Pinpoint the cell where the given text exists, returning its [x, y] midpoint coordinate. 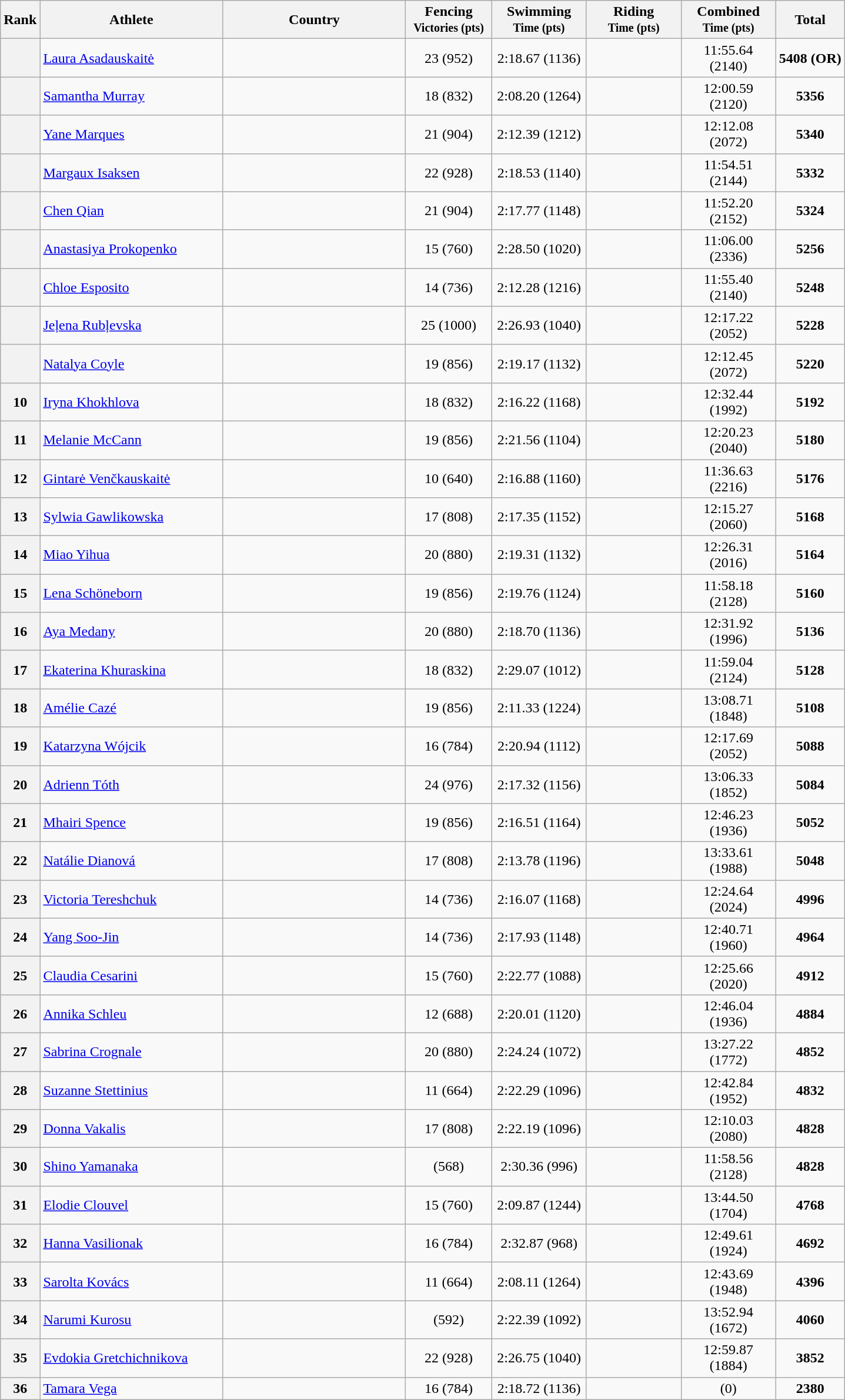
2:20.94 (1112) [539, 746]
Lena Schöneborn [132, 594]
Swimming Time (pts) [539, 20]
2:20.01 (1120) [539, 1013]
5256 [810, 249]
12:31.92 (1996) [728, 631]
32 [20, 1244]
10 (640) [449, 478]
5248 [810, 287]
5176 [810, 478]
Adrienn Tóth [132, 784]
4852 [810, 1052]
11:52.20 (2152) [728, 210]
5052 [810, 823]
12:26.31 (2016) [728, 555]
27 [20, 1052]
11 [20, 440]
21 [20, 823]
5160 [810, 594]
Jeļena Rubļevska [132, 326]
Katarzyna Wójcik [132, 746]
Shino Yamanaka [132, 1167]
Chloe Esposito [132, 287]
4996 [810, 899]
5084 [810, 784]
2:16.22 (1168) [539, 402]
Iryna Khokhlova [132, 402]
3852 [810, 1358]
13:08.71 (1848) [728, 708]
2:22.19 (1096) [539, 1128]
2:21.56 (1104) [539, 440]
2:18.53 (1140) [539, 173]
4964 [810, 937]
2:26.75 (1040) [539, 1358]
13:06.33 (1852) [728, 784]
2:18.70 (1136) [539, 631]
Mhairi Spence [132, 823]
28 [20, 1090]
12:15.27 (2060) [728, 517]
Sarolta Kovács [132, 1281]
Sylwia Gawlikowska [132, 517]
Donna Vakalis [132, 1128]
18 [20, 708]
22 [20, 860]
26 [20, 1013]
4692 [810, 1244]
5340 [810, 134]
Aya Medany [132, 631]
Victoria Tereshchuk [132, 899]
Elodie Clouvel [132, 1205]
12:46.23 (1936) [728, 823]
2:26.93 (1040) [539, 326]
Total [810, 20]
36 [20, 1388]
Gintarė Venčkauskaitė [132, 478]
11:55.64 (2140) [728, 58]
2:17.93 (1148) [539, 937]
11:58.18 (2128) [728, 594]
34 [20, 1320]
23 [20, 899]
5128 [810, 670]
11:36.63 (2216) [728, 478]
25 (1000) [449, 326]
4060 [810, 1320]
13:52.94 (1672) [728, 1320]
2:32.87 (968) [539, 1244]
Yane Marques [132, 134]
17 [20, 670]
5408 (OR) [810, 58]
2:30.36 (996) [539, 1167]
30 [20, 1167]
12 (688) [449, 1013]
5048 [810, 860]
12:42.84 (1952) [728, 1090]
10 [20, 402]
Laura Asadauskaitė [132, 58]
5108 [810, 708]
31 [20, 1205]
Ekaterina Khuraskina [132, 670]
Riding Time (pts) [634, 20]
(568) [449, 1167]
13:27.22 (1772) [728, 1052]
2:13.78 (1196) [539, 860]
5180 [810, 440]
25 [20, 976]
2:28.50 (1020) [539, 249]
2:24.24 (1072) [539, 1052]
2:12.39 (1212) [539, 134]
2:09.87 (1244) [539, 1205]
12:59.87 (1884) [728, 1358]
Miao Yihua [132, 555]
12:20.23 (2040) [728, 440]
Yang Soo-Jin [132, 937]
5332 [810, 173]
Evdokia Gretchichnikova [132, 1358]
2:19.31 (1132) [539, 555]
16 [20, 631]
24 [20, 937]
12:00.59 (2120) [728, 96]
Combined Time (pts) [728, 20]
2:22.77 (1088) [539, 976]
11:59.04 (2124) [728, 670]
5228 [810, 326]
2:17.32 (1156) [539, 784]
4768 [810, 1205]
12:12.45 (2072) [728, 363]
12:43.69 (1948) [728, 1281]
11:58.56 (2128) [728, 1167]
Chen Qian [132, 210]
Country [314, 20]
13 [20, 517]
Melanie McCann [132, 440]
5220 [810, 363]
4832 [810, 1090]
Fencing Victories (pts) [449, 20]
5136 [810, 631]
14 [20, 555]
5324 [810, 210]
4884 [810, 1013]
2:17.77 (1148) [539, 210]
Suzanne Stettinius [132, 1090]
13:33.61 (1988) [728, 860]
5168 [810, 517]
19 [20, 746]
2:16.88 (1160) [539, 478]
2380 [810, 1388]
Hanna Vasilionak [132, 1244]
5356 [810, 96]
15 [20, 594]
2:19.17 (1132) [539, 363]
12:49.61 (1924) [728, 1244]
12:10.03 (2080) [728, 1128]
Natálie Dianová [132, 860]
4396 [810, 1281]
Samantha Murray [132, 96]
11:06.00 (2336) [728, 249]
33 [20, 1281]
12:46.04 (1936) [728, 1013]
29 [20, 1128]
20 [20, 784]
2:18.72 (1136) [539, 1388]
5192 [810, 402]
12:17.69 (2052) [728, 746]
Sabrina Crognale [132, 1052]
12:12.08 (2072) [728, 134]
2:29.07 (1012) [539, 670]
2:11.33 (1224) [539, 708]
23 (952) [449, 58]
35 [20, 1358]
24 (976) [449, 784]
13:44.50 (1704) [728, 1205]
2:12.28 (1216) [539, 287]
(592) [449, 1320]
4912 [810, 976]
2:19.76 (1124) [539, 594]
Amélie Cazé [132, 708]
5088 [810, 746]
11:54.51 (2144) [728, 173]
Tamara Vega [132, 1388]
12:25.66 (2020) [728, 976]
Natalya Coyle [132, 363]
12:40.71 (1960) [728, 937]
Anastasiya Prokopenko [132, 249]
5164 [810, 555]
12:32.44 (1992) [728, 402]
12:24.64 (2024) [728, 899]
2:08.11 (1264) [539, 1281]
(0) [728, 1388]
2:18.67 (1136) [539, 58]
Narumi Kurosu [132, 1320]
Rank [20, 20]
Annika Schleu [132, 1013]
Claudia Cesarini [132, 976]
2:16.51 (1164) [539, 823]
2:16.07 (1168) [539, 899]
2:08.20 (1264) [539, 96]
2:22.29 (1096) [539, 1090]
12:17.22 (2052) [728, 326]
2:22.39 (1092) [539, 1320]
Margaux Isaksen [132, 173]
12 [20, 478]
2:17.35 (1152) [539, 517]
Athlete [132, 20]
11:55.40 (2140) [728, 287]
